Detect which cell encompasses the target text, then output its (x, y) center coordinate. 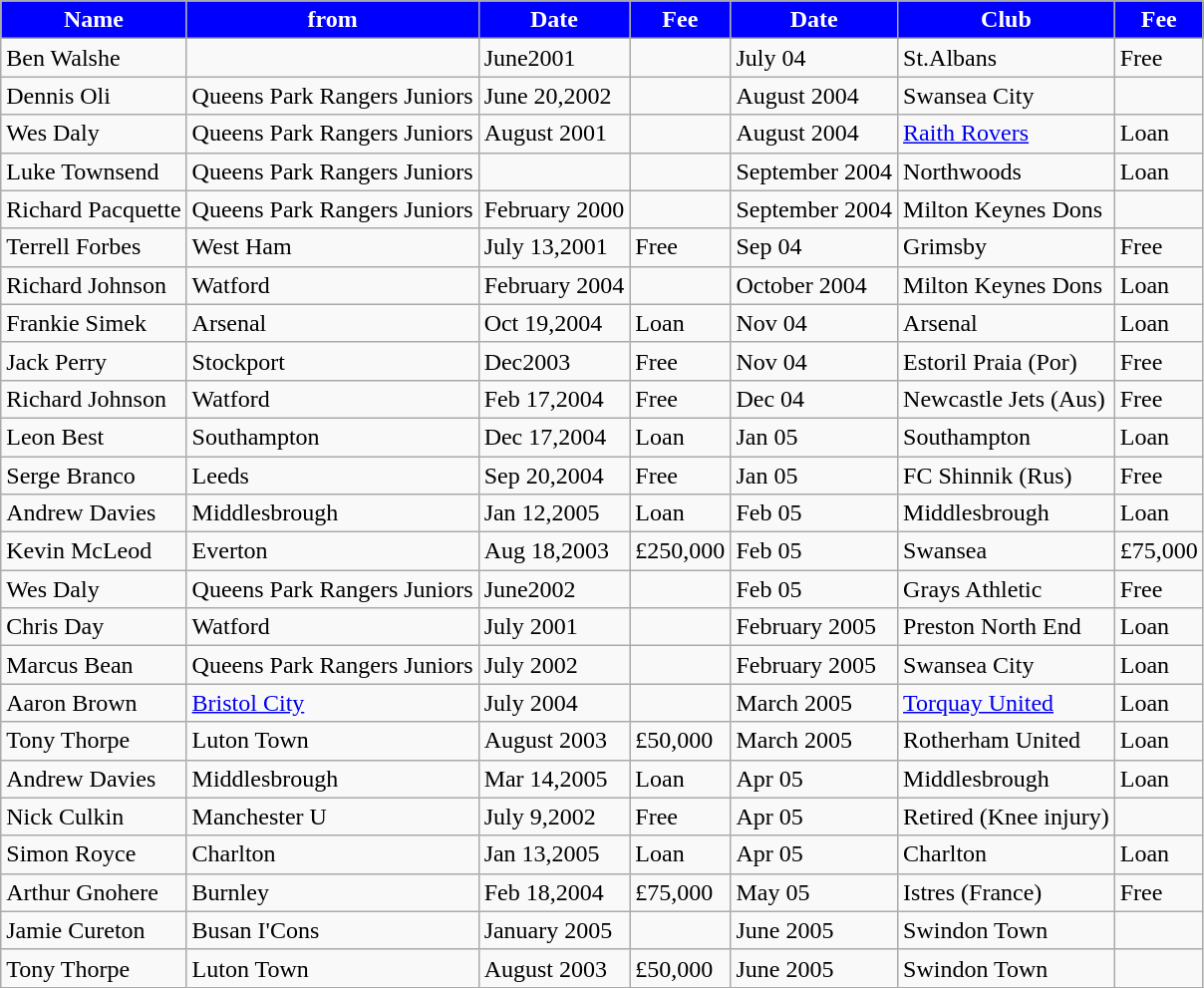
Preston North End (1007, 627)
Retired (Knee injury) (1007, 817)
Busan I'Cons (333, 930)
Rotherham United (1007, 741)
June2001 (554, 58)
Burnley (333, 892)
January 2005 (554, 930)
West Ham (333, 247)
Kevin McLeod (94, 551)
FC Shinnik (Rus) (1007, 476)
Serge Branco (94, 476)
Oct 19,2004 (554, 323)
July 04 (814, 58)
Leeds (333, 476)
July 2002 (554, 665)
June2002 (554, 589)
Arthur Gnohere (94, 892)
Manchester U (333, 817)
Torquay United (1007, 703)
October 2004 (814, 285)
Luke Townsend (94, 171)
Raith Rovers (1007, 134)
May 05 (814, 892)
July 9,2002 (554, 817)
Jack Perry (94, 361)
Swansea (1007, 551)
Aug 18,2003 (554, 551)
Feb 17,2004 (554, 399)
Chris Day (94, 627)
Sep 04 (814, 247)
Mar 14,2005 (554, 779)
Everton (333, 551)
Dec2003 (554, 361)
£250,000 (680, 551)
Leon Best (94, 437)
Bristol City (333, 703)
July 13,2001 (554, 247)
Stockport (333, 361)
Marcus Bean (94, 665)
from (333, 20)
June 20,2002 (554, 96)
Dec 17,2004 (554, 437)
Northwoods (1007, 171)
Sep 20,2004 (554, 476)
Newcastle Jets (Aus) (1007, 399)
Nick Culkin (94, 817)
Istres (France) (1007, 892)
Jan 13,2005 (554, 854)
Grimsby (1007, 247)
Dennis Oli (94, 96)
Grays Athletic (1007, 589)
Aaron Brown (94, 703)
Ben Walshe (94, 58)
July 2004 (554, 703)
Estoril Praia (Por) (1007, 361)
August 2001 (554, 134)
Simon Royce (94, 854)
Jan 12,2005 (554, 513)
February 2000 (554, 209)
Dec 04 (814, 399)
Feb 18,2004 (554, 892)
St.Albans (1007, 58)
Frankie Simek (94, 323)
Jamie Cureton (94, 930)
February 2004 (554, 285)
Richard Pacquette (94, 209)
Terrell Forbes (94, 247)
July 2001 (554, 627)
Club (1007, 20)
Name (94, 20)
